Determine the (X, Y) coordinate at the center of the cell enclosing the given text.  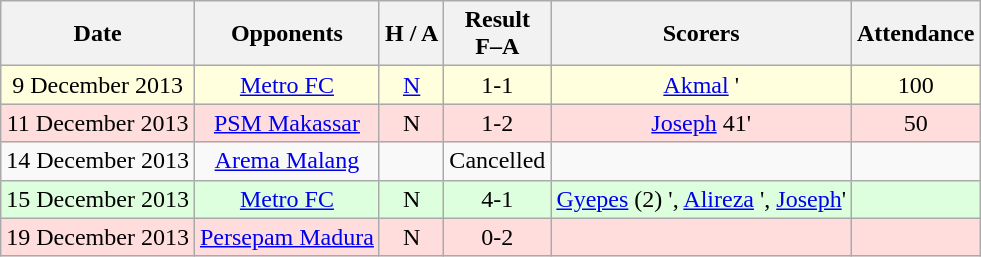
100 (916, 85)
4-1 (498, 199)
9 December 2013 (98, 85)
19 December 2013 (98, 237)
14 December 2013 (98, 161)
H / A (411, 34)
Attendance (916, 34)
Akmal ' (702, 85)
Scorers (702, 34)
Persepam Madura (286, 237)
Date (98, 34)
50 (916, 123)
1-1 (498, 85)
Opponents (286, 34)
15 December 2013 (98, 199)
11 December 2013 (98, 123)
Cancelled (498, 161)
Gyepes (2) ', Alireza ', Joseph' (702, 199)
ResultF–A (498, 34)
PSM Makassar (286, 123)
Joseph 41' (702, 123)
0-2 (498, 237)
Arema Malang (286, 161)
1-2 (498, 123)
